Determine the [X, Y] coordinate at the center of the cell enclosing the given text.  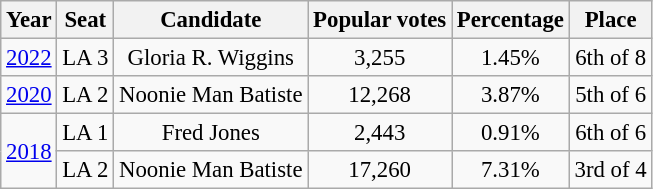
3,255 [380, 58]
Percentage [511, 20]
Place [610, 20]
1.45% [511, 58]
LA 3 [86, 58]
12,268 [380, 95]
17,260 [380, 170]
6th of 6 [610, 133]
3rd of 4 [610, 170]
Seat [86, 20]
7.31% [511, 170]
0.91% [511, 133]
5th of 6 [610, 95]
Year [29, 20]
2,443 [380, 133]
Candidate [211, 20]
LA 1 [86, 133]
Fred Jones [211, 133]
2018 [29, 152]
Popular votes [380, 20]
2022 [29, 58]
Gloria R. Wiggins [211, 58]
3.87% [511, 95]
6th of 8 [610, 58]
2020 [29, 95]
